Find where the given text appears and provide that cell's center as (X, Y) coordinate. 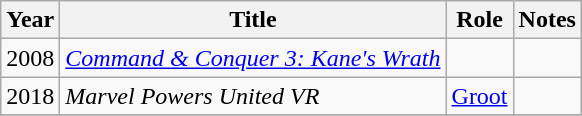
Role (480, 20)
2008 (30, 58)
Command & Conquer 3: Kane's Wrath (253, 58)
Year (30, 20)
2018 (30, 96)
Groot (480, 96)
Marvel Powers United VR (253, 96)
Title (253, 20)
Notes (547, 20)
